Locate the cell with the specified text and output its [x, y] center coordinate. 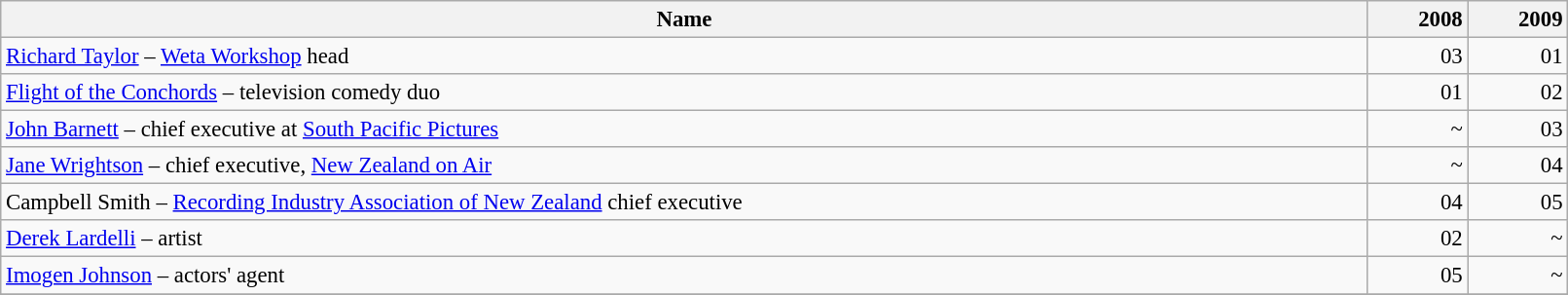
2008 [1417, 19]
Flight of the Conchords – television comedy duo [684, 92]
Campbell Smith – Recording Industry Association of New Zealand chief executive [684, 203]
2009 [1518, 19]
Name [684, 19]
Derek Lardelli – artist [684, 239]
Richard Taylor – Weta Workshop head [684, 56]
John Barnett – chief executive at South Pacific Pictures [684, 129]
Jane Wrightson – chief executive, New Zealand on Air [684, 166]
Imogen Johnson – actors' agent [684, 276]
